Extract the [X, Y] coordinate from the center of the cell holding the provided text.  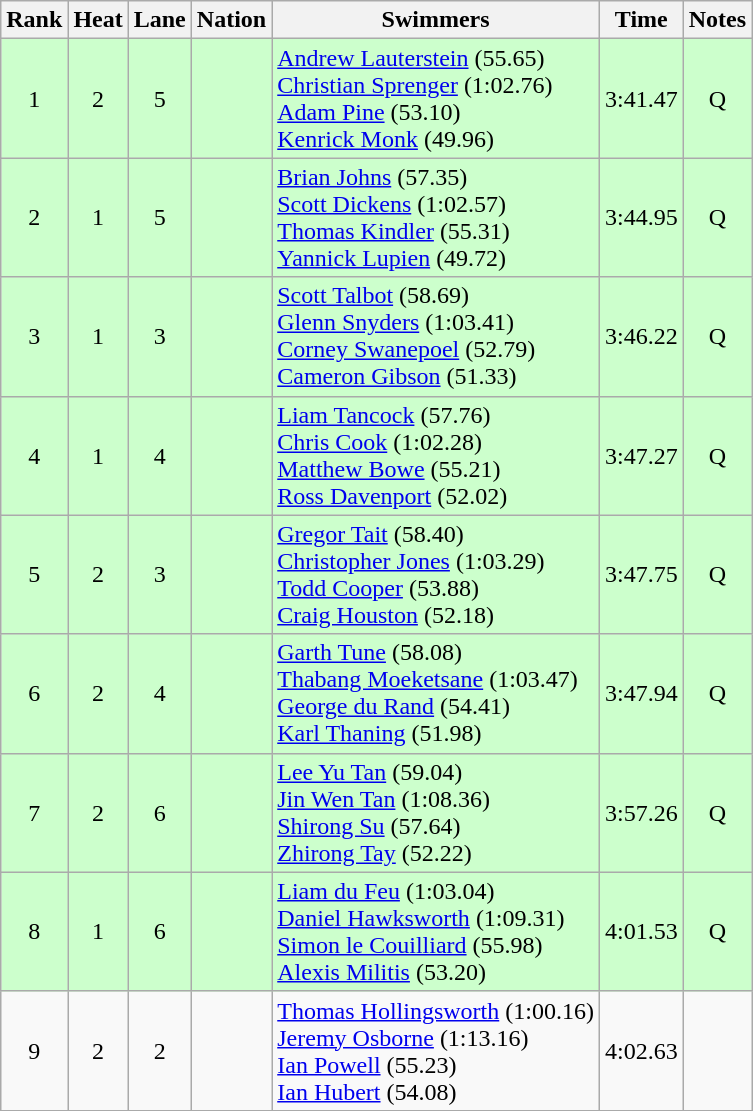
4:01.53 [641, 932]
Thomas Hollingsworth (1:00.16)Jeremy Osborne (1:13.16)Ian Powell (55.23)Ian Hubert (54.08) [436, 1050]
3:44.95 [641, 218]
Nation [231, 20]
3:57.26 [641, 812]
3:41.47 [641, 98]
Andrew Lauterstein (55.65)Christian Sprenger (1:02.76)Adam Pine (53.10)Kenrick Monk (49.96) [436, 98]
Liam du Feu (1:03.04)Daniel Hawksworth (1:09.31)Simon le Couilliard (55.98)Alexis Militis (53.20) [436, 932]
Lee Yu Tan (59.04)Jin Wen Tan (1:08.36)Shirong Su (57.64)Zhirong Tay (52.22) [436, 812]
8 [34, 932]
4:02.63 [641, 1050]
Liam Tancock (57.76)Chris Cook (1:02.28)Matthew Bowe (55.21)Ross Davenport (52.02) [436, 456]
Lane [160, 20]
Gregor Tait (58.40)Christopher Jones (1:03.29)Todd Cooper (53.88)Craig Houston (52.18) [436, 574]
Swimmers [436, 20]
Scott Talbot (58.69)Glenn Snyders (1:03.41)Corney Swanepoel (52.79)Cameron Gibson (51.33) [436, 336]
Time [641, 20]
Notes [717, 20]
Heat [98, 20]
3:47.75 [641, 574]
Garth Tune (58.08)Thabang Moeketsane (1:03.47)George du Rand (54.41)Karl Thaning (51.98) [436, 694]
7 [34, 812]
Brian Johns (57.35)Scott Dickens (1:02.57)Thomas Kindler (55.31)Yannick Lupien (49.72) [436, 218]
3:47.94 [641, 694]
9 [34, 1050]
3:46.22 [641, 336]
Rank [34, 20]
3:47.27 [641, 456]
